Provide the [x, y] coordinate of the cell's center where the given text is located.  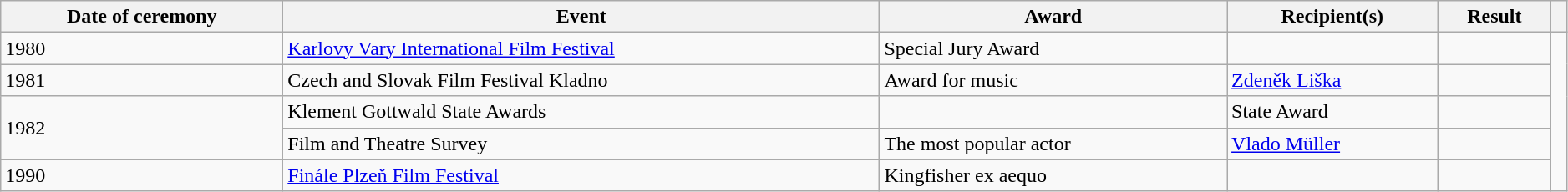
1981 [142, 80]
The most popular actor [1053, 144]
Recipient(s) [1333, 17]
Czech and Slovak Film Festival Kladno [581, 80]
1982 [142, 128]
Klement Gottwald State Awards [581, 112]
Finále Plzeň Film Festival [581, 175]
Award [1053, 17]
Film and Theatre Survey [581, 144]
Karlovy Vary International Film Festival [581, 48]
Date of ceremony [142, 17]
State Award [1333, 112]
Vlado Müller [1333, 144]
1980 [142, 48]
Zdeněk Liška [1333, 80]
Event [581, 17]
Kingfisher ex aequo [1053, 175]
Result [1494, 17]
Special Jury Award [1053, 48]
Award for music [1053, 80]
1990 [142, 175]
